From the cell containing the given text, extract its center point as (X, Y) coordinate. 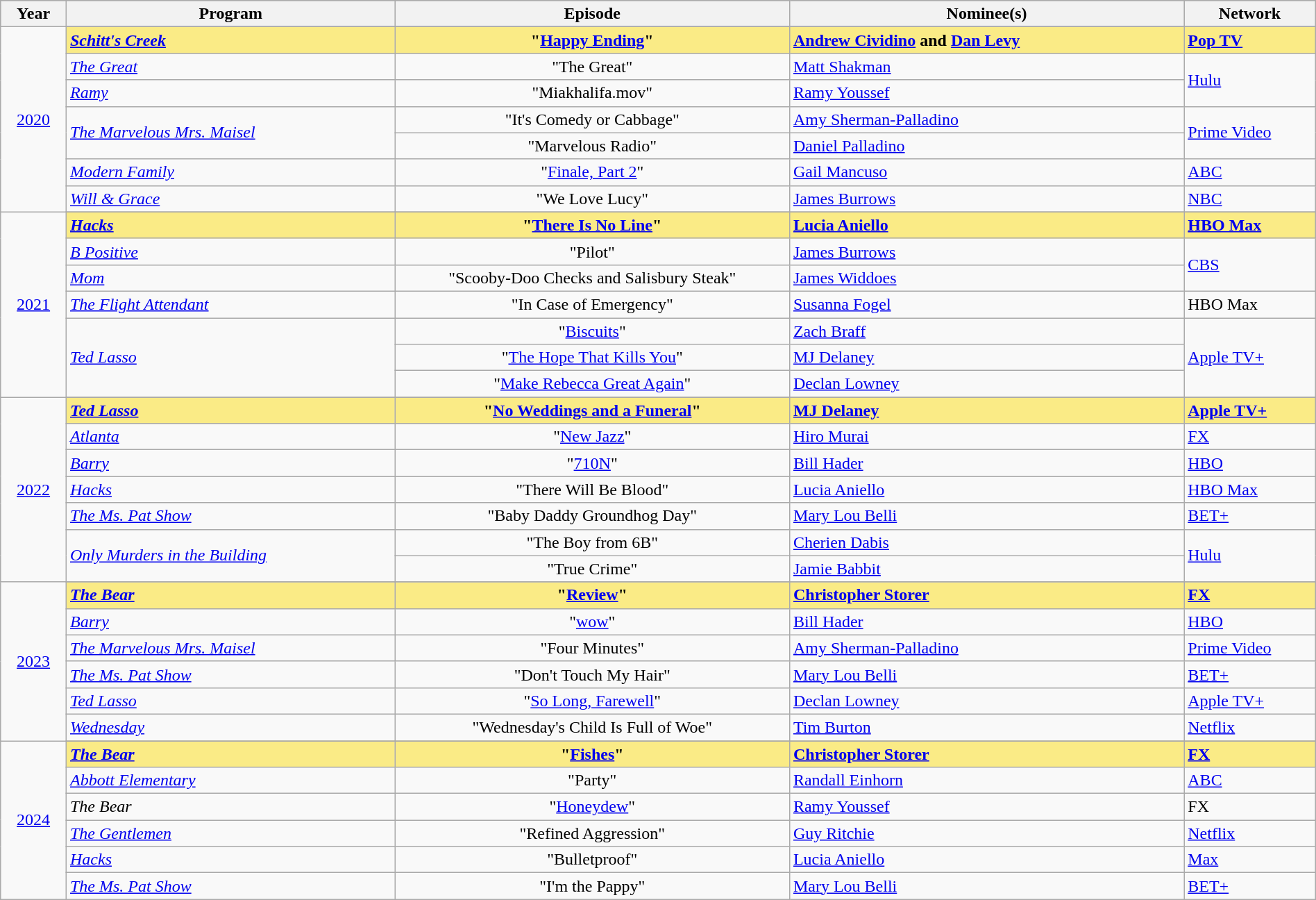
"Finale, Part 2" (592, 172)
"No Weddings and a Funeral" (592, 410)
2022 (33, 490)
Hiro Murai (986, 437)
"Happy Ending" (592, 40)
Susanna Fogel (986, 304)
2024 (33, 819)
Jamie Babbit (986, 569)
CBS (1249, 265)
NBC (1249, 199)
"Scooby-Doo Checks and Salisbury Steak" (592, 278)
Max (1249, 860)
"Review" (592, 595)
Guy Ritchie (986, 833)
2021 (33, 304)
Schitt's Creek (230, 40)
2023 (33, 661)
Program (230, 14)
"The Boy from 6B" (592, 542)
Will & Grace (230, 199)
Mom (230, 278)
Year (33, 14)
"Marvelous Radio" (592, 146)
Wednesday (230, 727)
B Positive (230, 251)
"There Will Be Blood" (592, 490)
"New Jazz" (592, 437)
"Miakhalifa.mov" (592, 93)
The Great (230, 67)
"Don't Touch My Hair" (592, 674)
"The Hope That Kills You" (592, 358)
Network (1249, 14)
"I'm the Pappy" (592, 886)
"Fishes" (592, 753)
2020 (33, 119)
"True Crime" (592, 569)
Modern Family (230, 172)
Episode (592, 14)
Daniel Palladino (986, 146)
Gail Mancuso (986, 172)
The Gentlemen (230, 833)
Abbott Elementary (230, 781)
"In Case of Emergency" (592, 304)
"Bulletproof" (592, 860)
Ramy (230, 93)
"wow" (592, 622)
Only Murders in the Building (230, 556)
Randall Einhorn (986, 781)
"Make Rebecca Great Again" (592, 384)
"Honeydew" (592, 807)
Pop TV (1249, 40)
"Four Minutes" (592, 648)
Andrew Cividino and Dan Levy (986, 40)
"Pilot" (592, 251)
"Baby Daddy Groundhog Day" (592, 516)
"Refined Aggression" (592, 833)
Cherien Dabis (986, 542)
"710N" (592, 463)
"It's Comedy or Cabbage" (592, 119)
Tim Burton (986, 727)
Atlanta (230, 437)
Nominee(s) (986, 14)
"Party" (592, 781)
"Biscuits" (592, 331)
"We Love Lucy" (592, 199)
James Widdoes (986, 278)
The Flight Attendant (230, 304)
"There Is No Line" (592, 225)
Zach Braff (986, 331)
"So Long, Farewell" (592, 701)
Matt Shakman (986, 67)
"Wednesday's Child Is Full of Woe" (592, 727)
"The Great" (592, 67)
